Extract the [X, Y] coordinate from the center of the cell holding the provided text.  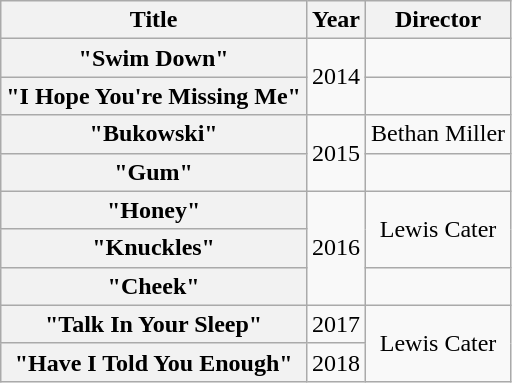
2014 [336, 77]
"Gum" [154, 172]
Director [438, 20]
Title [154, 20]
"Swim Down" [154, 58]
Year [336, 20]
"Talk In Your Sleep" [154, 324]
"Have I Told You Enough" [154, 362]
"Bukowski" [154, 134]
"Cheek" [154, 286]
2016 [336, 248]
"Knuckles" [154, 248]
2015 [336, 153]
Bethan Miller [438, 134]
"I Hope You're Missing Me" [154, 96]
2017 [336, 324]
2018 [336, 362]
"Honey" [154, 210]
